Return (X, Y) of the center of cell containing provided text 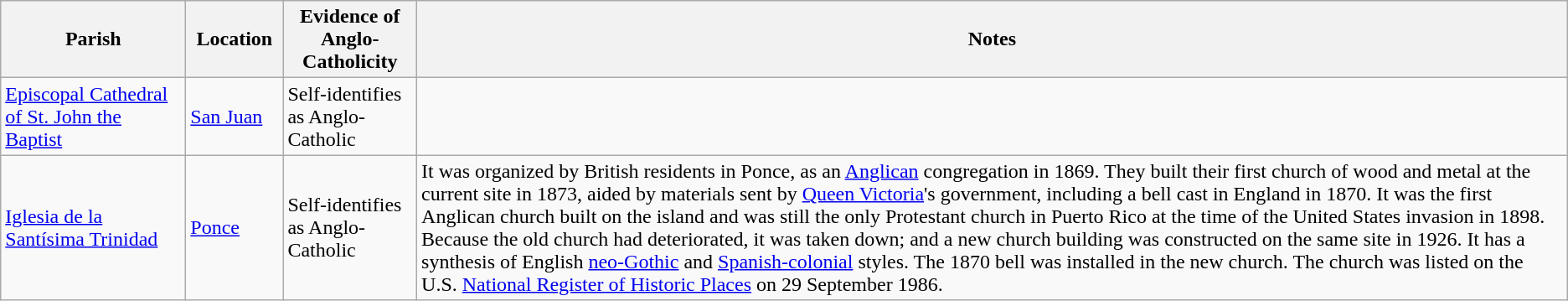
San Juan (235, 117)
Episcopal Cathedral of St. John the Baptist (94, 117)
Iglesia de la Santísima Trinidad (94, 228)
Parish (94, 39)
Ponce (235, 228)
Location (235, 39)
Notes (993, 39)
Evidence of Anglo-Catholicity (350, 39)
